Provide the (X, Y) coordinate of the cell's center where the given text is located.  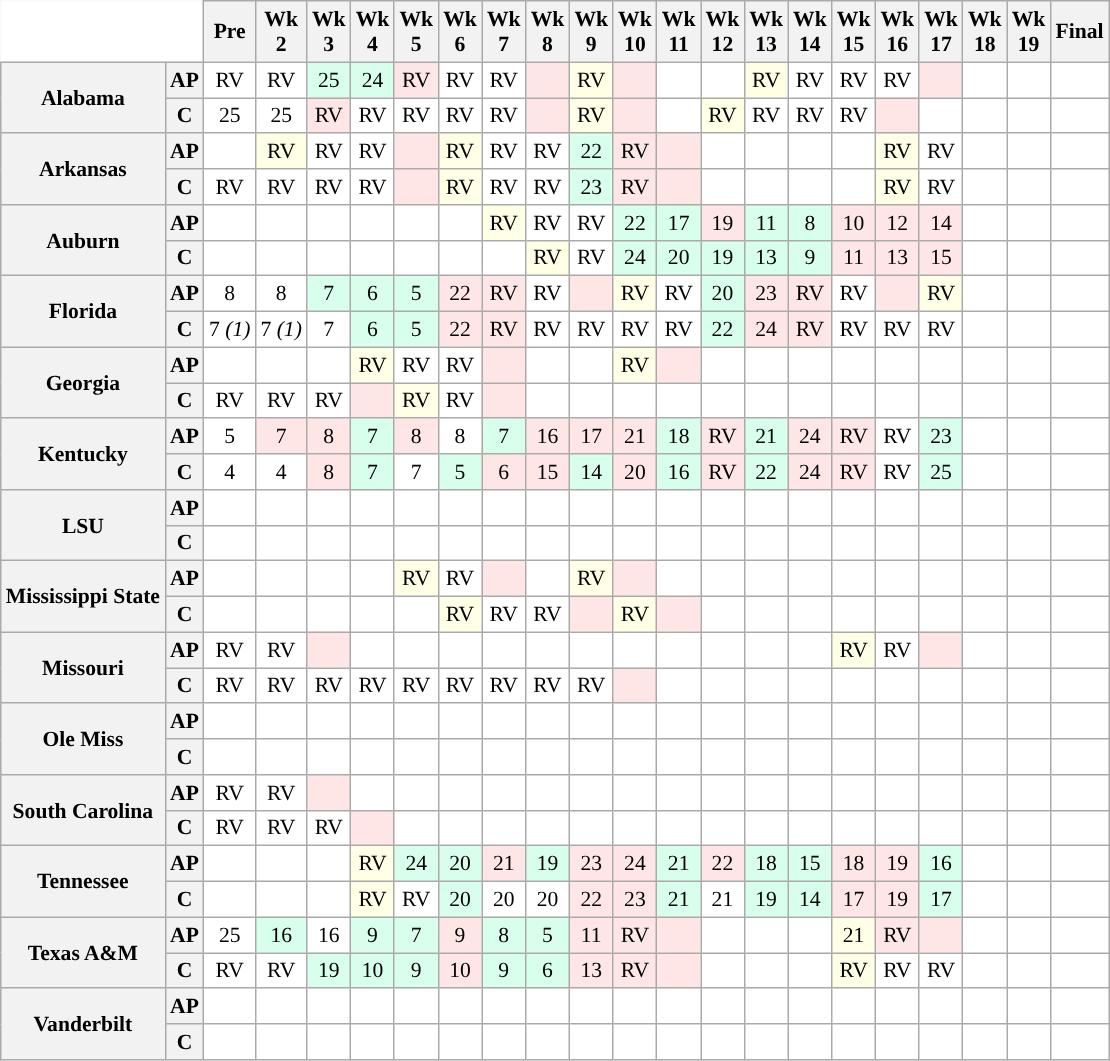
Florida (83, 312)
Final (1079, 32)
Wk17 (941, 32)
Wk2 (280, 32)
Tennessee (83, 882)
Wk7 (504, 32)
Missouri (83, 668)
Kentucky (83, 454)
Mississippi State (83, 596)
Pre (230, 32)
Wk5 (416, 32)
LSU (83, 526)
Wk11 (679, 32)
Wk18 (985, 32)
South Carolina (83, 810)
Wk4 (373, 32)
Wk8 (548, 32)
Vanderbilt (83, 1024)
Wk19 (1029, 32)
Wk16 (897, 32)
Texas A&M (83, 952)
Arkansas (83, 170)
Wk10 (635, 32)
Georgia (83, 382)
Wk9 (591, 32)
Auburn (83, 240)
Wk3 (329, 32)
Wk12 (723, 32)
Wk6 (460, 32)
Alabama (83, 98)
Wk14 (810, 32)
12 (897, 223)
Wk13 (766, 32)
Ole Miss (83, 740)
Wk15 (854, 32)
